Capture the cell that displays the provided text and extract its [X, Y] central coordinate. 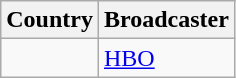
HBO [166, 58]
Country [50, 20]
Broadcaster [166, 20]
